Identify which cell holds the provided text, then report its (X, Y) central coordinate. 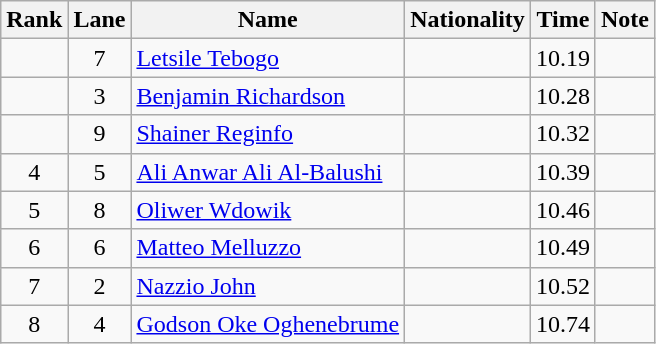
Ali Anwar Ali Al-Balushi (268, 172)
10.46 (562, 210)
10.32 (562, 134)
10.19 (562, 58)
9 (100, 134)
Shainer Reginfo (268, 134)
Nazzio John (268, 286)
10.74 (562, 324)
10.28 (562, 96)
10.49 (562, 248)
10.52 (562, 286)
2 (100, 286)
Matteo Melluzzo (268, 248)
Oliwer Wdowik (268, 210)
Letsile Tebogo (268, 58)
10.39 (562, 172)
Rank (34, 20)
Lane (100, 20)
Godson Oke Oghenebrume (268, 324)
Nationality (468, 20)
Name (268, 20)
Benjamin Richardson (268, 96)
3 (100, 96)
Note (624, 20)
Time (562, 20)
